Output the [X, Y] coordinate of the center of the cell containing the given text.  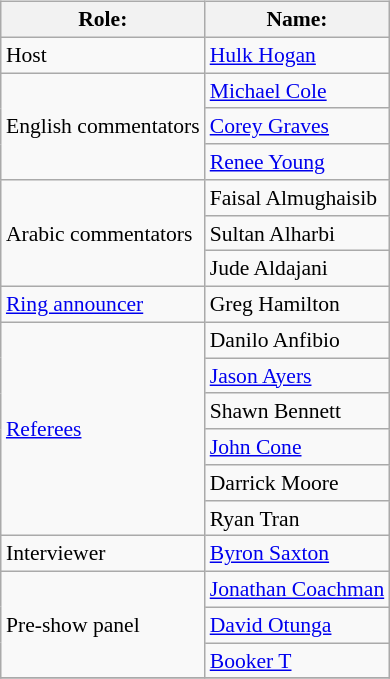
John Cone [298, 447]
Jason Ayers [298, 376]
Arabic commentators [103, 234]
Interviewer [103, 554]
Corey Graves [298, 126]
Danilo Anfibio [298, 340]
Darrick Moore [298, 483]
Role: [103, 20]
Shawn Bennett [298, 411]
Faisal Almughaisib [298, 198]
Byron Saxton [298, 554]
Pre-show panel [103, 626]
English commentators [103, 126]
Ryan Tran [298, 518]
Name: [298, 20]
Referees [103, 429]
Jude Aldajani [298, 269]
Host [103, 55]
Jonathan Coachman [298, 590]
Greg Hamilton [298, 305]
Hulk Hogan [298, 55]
Ring announcer [103, 305]
Booker T [298, 661]
Michael Cole [298, 91]
Renee Young [298, 162]
David Otunga [298, 625]
Sultan Alharbi [298, 233]
